From the cell containing the given text, extract its center point as [x, y] coordinate. 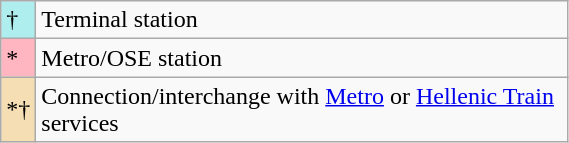
*† [18, 110]
Connection/interchange with Metro or Hellenic Train services [302, 110]
* [18, 58]
Metro/OSE station [302, 58]
† [18, 20]
Terminal station [302, 20]
